Identify which cell holds the provided text, then report its (x, y) central coordinate. 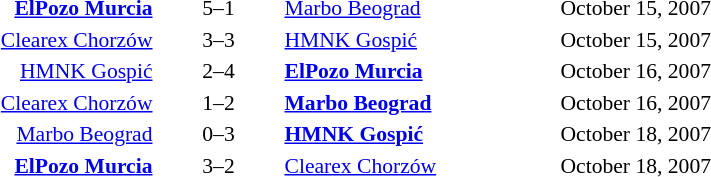
Marbo Beograd (420, 102)
2–4 (218, 71)
0–3 (218, 134)
3–3 (218, 40)
1–2 (218, 102)
ElPozo Murcia (420, 71)
